Pinpoint the cell where the given text exists, returning its (x, y) midpoint coordinate. 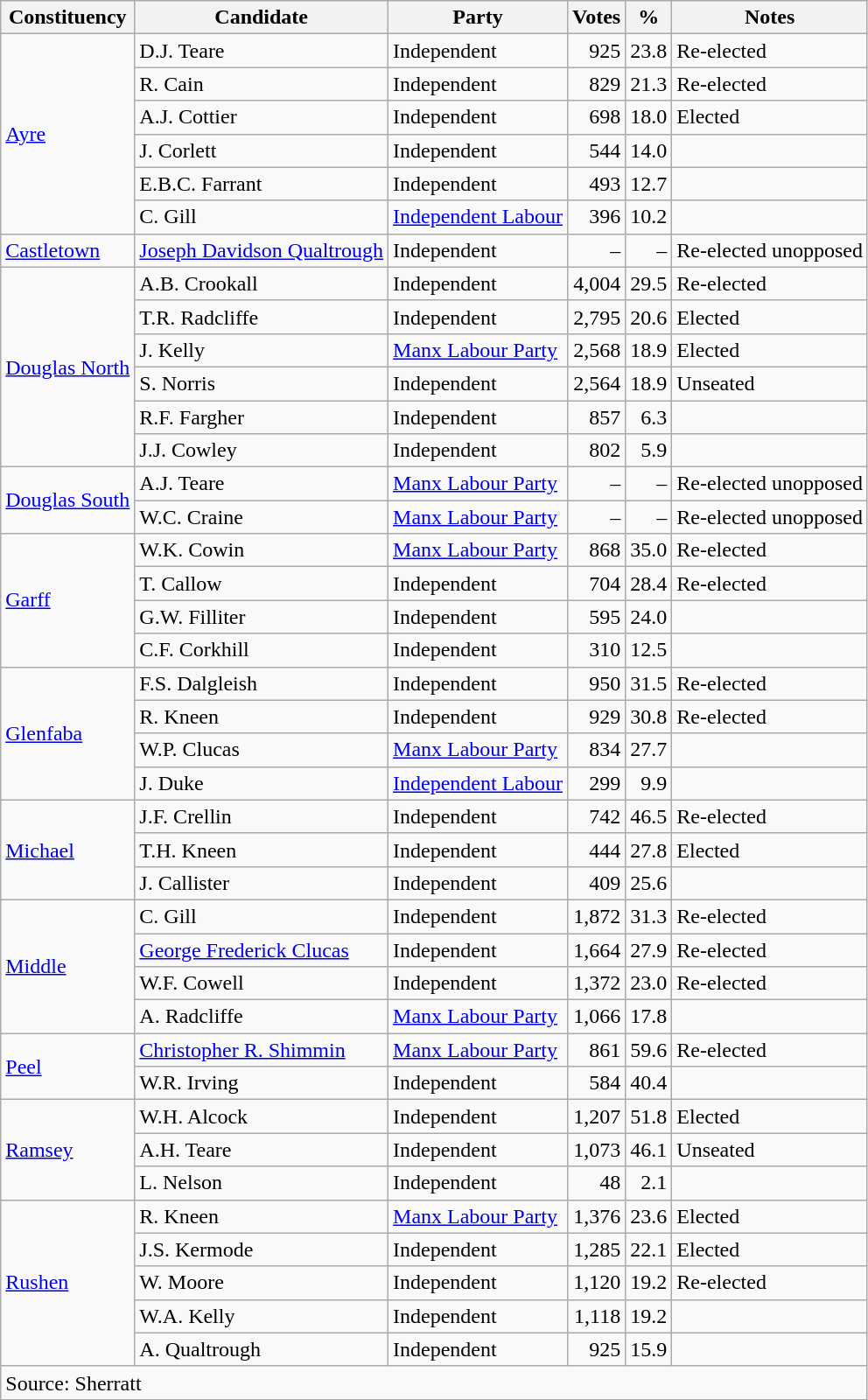
2.1 (649, 1183)
J.F. Crellin (262, 816)
544 (597, 150)
A.J. Teare (262, 484)
40.4 (649, 1083)
A.J. Cottier (262, 117)
% (649, 17)
Ramsey (68, 1150)
17.8 (649, 1017)
28.4 (649, 584)
1,118 (597, 1316)
1,372 (597, 983)
Peel (68, 1067)
A. Radcliffe (262, 1017)
Ayre (68, 134)
2,568 (597, 350)
Michael (68, 850)
1,872 (597, 916)
23.6 (649, 1216)
George Frederick Clucas (262, 949)
Party (478, 17)
27.7 (649, 750)
W.F. Cowell (262, 983)
1,285 (597, 1249)
10.2 (649, 217)
Douglas South (68, 500)
R.F. Fargher (262, 417)
46.5 (649, 816)
Garff (68, 600)
829 (597, 84)
Rushen (68, 1283)
J. Corlett (262, 150)
W.A. Kelly (262, 1316)
C.F. Corkhill (262, 650)
Glenfaba (68, 733)
Constituency (68, 17)
584 (597, 1083)
T. Callow (262, 584)
310 (597, 650)
15.9 (649, 1349)
2,564 (597, 383)
4,004 (597, 283)
59.6 (649, 1050)
18.0 (649, 117)
W.P. Clucas (262, 750)
12.7 (649, 184)
868 (597, 550)
9.9 (649, 783)
12.5 (649, 650)
G.W. Filliter (262, 617)
21.3 (649, 84)
595 (597, 617)
14.0 (649, 150)
J. Kelly (262, 350)
23.8 (649, 51)
F.S. Dalgleish (262, 683)
Source: Sherratt (434, 1382)
396 (597, 217)
1,376 (597, 1216)
30.8 (649, 717)
W.K. Cowin (262, 550)
J. Duke (262, 783)
J.J. Cowley (262, 451)
31.5 (649, 683)
24.0 (649, 617)
E.B.C. Farrant (262, 184)
Christopher R. Shimmin (262, 1050)
704 (597, 584)
W.C. Craine (262, 517)
742 (597, 816)
1,073 (597, 1150)
Notes (770, 17)
31.3 (649, 916)
22.1 (649, 1249)
861 (597, 1050)
950 (597, 683)
1,207 (597, 1116)
6.3 (649, 417)
Joseph Davidson Qualtrough (262, 250)
R. Cain (262, 84)
Candidate (262, 17)
1,066 (597, 1017)
51.8 (649, 1116)
20.6 (649, 317)
698 (597, 117)
Castletown (68, 250)
W. Moore (262, 1283)
A.H. Teare (262, 1150)
409 (597, 883)
48 (597, 1183)
L. Nelson (262, 1183)
23.0 (649, 983)
46.1 (649, 1150)
A. Qualtrough (262, 1349)
27.8 (649, 850)
1,664 (597, 949)
D.J. Teare (262, 51)
T.H. Kneen (262, 850)
834 (597, 750)
J.S. Kermode (262, 1249)
35.0 (649, 550)
S. Norris (262, 383)
J. Callister (262, 883)
857 (597, 417)
802 (597, 451)
Middle (68, 966)
5.9 (649, 451)
T.R. Radcliffe (262, 317)
29.5 (649, 283)
A.B. Crookall (262, 283)
493 (597, 184)
Douglas North (68, 367)
27.9 (649, 949)
299 (597, 783)
Votes (597, 17)
1,120 (597, 1283)
929 (597, 717)
444 (597, 850)
25.6 (649, 883)
W.H. Alcock (262, 1116)
2,795 (597, 317)
W.R. Irving (262, 1083)
